From the cell containing the given text, extract its center point as (X, Y) coordinate. 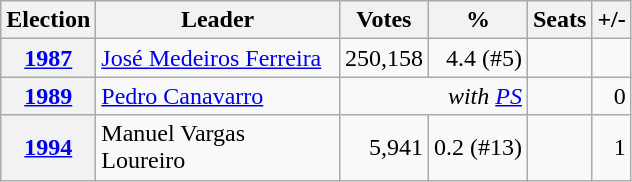
Leader (218, 20)
José Medeiros Ferreira (218, 58)
0.2 (#13) (478, 148)
Votes (384, 20)
1987 (48, 58)
Election (48, 20)
5,941 (384, 148)
250,158 (384, 58)
+/- (612, 20)
1994 (48, 148)
Manuel Vargas Loureiro (218, 148)
1 (612, 148)
% (478, 20)
with PS (433, 96)
4.4 (#5) (478, 58)
Seats (559, 20)
1989 (48, 96)
0 (612, 96)
Pedro Canavarro (218, 96)
